Extract the (X, Y) coordinate from the center of the cell holding the provided text.  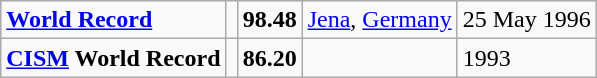
25 May 1996 (526, 20)
CISM World Record (114, 58)
1993 (526, 58)
Jena, Germany (380, 20)
World Record (114, 20)
98.48 (270, 20)
86.20 (270, 58)
